Output the (X, Y) coordinate of the center of the cell containing the given text.  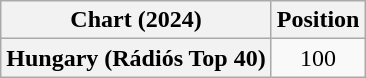
Chart (2024) (136, 20)
100 (318, 58)
Hungary (Rádiós Top 40) (136, 58)
Position (318, 20)
